Detect which cell encompasses the target text, then output its [X, Y] center coordinate. 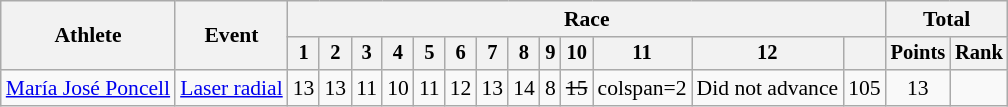
Did not advance [768, 88]
María José Poncell [88, 88]
4 [398, 54]
Laser radial [232, 88]
14 [524, 88]
105 [864, 88]
2 [335, 54]
Rank [979, 54]
Race [587, 19]
Athlete [88, 36]
Points [918, 54]
6 [461, 54]
1 [304, 54]
5 [430, 54]
9 [550, 54]
15 [577, 88]
colspan=2 [642, 88]
7 [492, 54]
3 [366, 54]
Total [947, 19]
Event [232, 36]
